Scan for the cell matching the given text and deliver its (x, y) coordinate at center. 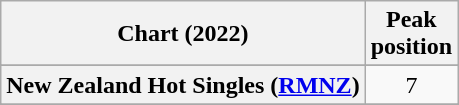
New Zealand Hot Singles (RMNZ) (183, 85)
Chart (2022) (183, 34)
Peakposition (411, 34)
7 (411, 85)
